Find where the given text appears and provide that cell's center as [x, y] coordinate. 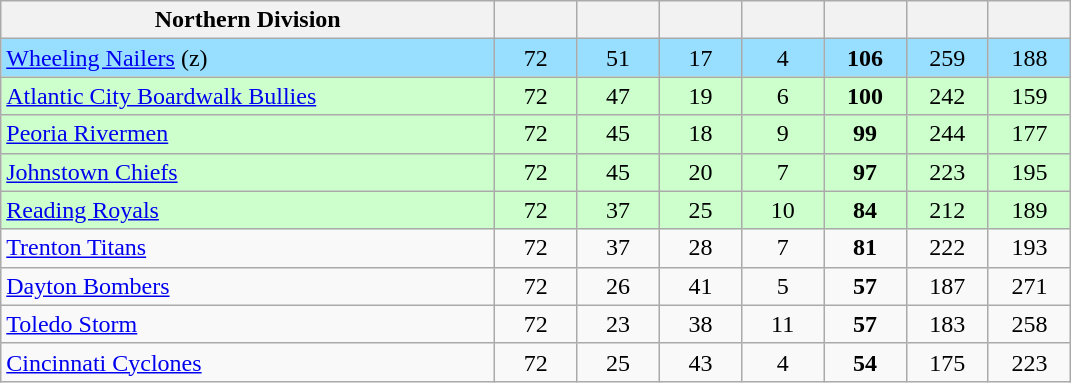
11 [783, 324]
100 [865, 96]
106 [865, 58]
18 [700, 134]
51 [618, 58]
222 [947, 248]
242 [947, 96]
Reading Royals [248, 210]
175 [947, 362]
6 [783, 96]
5 [783, 286]
193 [1029, 248]
81 [865, 248]
19 [700, 96]
271 [1029, 286]
Atlantic City Boardwalk Bullies [248, 96]
189 [1029, 210]
159 [1029, 96]
Dayton Bombers [248, 286]
17 [700, 58]
183 [947, 324]
47 [618, 96]
177 [1029, 134]
54 [865, 362]
84 [865, 210]
258 [1029, 324]
10 [783, 210]
26 [618, 286]
Trenton Titans [248, 248]
28 [700, 248]
Johnstown Chiefs [248, 172]
9 [783, 134]
Cincinnati Cyclones [248, 362]
259 [947, 58]
187 [947, 286]
Toledo Storm [248, 324]
Peoria Rivermen [248, 134]
Wheeling Nailers (z) [248, 58]
212 [947, 210]
97 [865, 172]
20 [700, 172]
38 [700, 324]
188 [1029, 58]
23 [618, 324]
99 [865, 134]
244 [947, 134]
Northern Division [248, 20]
41 [700, 286]
195 [1029, 172]
43 [700, 362]
